Capture the cell that displays the provided text and extract its [x, y] central coordinate. 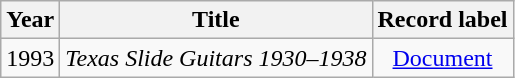
1993 [30, 58]
Document [442, 58]
Title [216, 20]
Texas Slide Guitars 1930–1938 [216, 58]
Record label [442, 20]
Year [30, 20]
